Determine the [X, Y] coordinate at the center of the cell enclosing the given text.  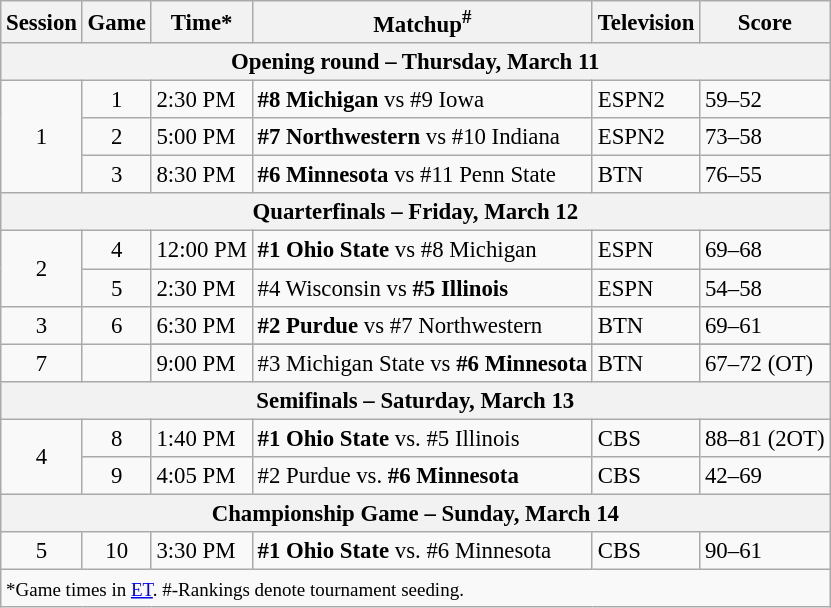
88–81 (2OT) [765, 438]
#3 Michigan State vs #6 Minnesota [422, 363]
73–58 [765, 137]
Championship Game – Sunday, March 14 [416, 513]
#1 Ohio State vs #8 Michigan [422, 250]
#1 Ohio State vs. #6 Minnesota [422, 551]
#8 Michigan vs #9 Iowa [422, 100]
Opening round – Thursday, March 11 [416, 62]
Television [646, 22]
76–55 [765, 175]
8 [116, 438]
Game [116, 22]
9 [116, 476]
Score [765, 22]
#2 Purdue vs #7 Northwestern [422, 325]
Time* [202, 22]
5:00 PM [202, 137]
*Game times in ET. #-Rankings denote tournament seeding. [416, 588]
#1 Ohio State vs. #5 Illinois [422, 438]
3:30 PM [202, 551]
9:00 PM [202, 363]
Session [42, 22]
6:30 PM [202, 325]
4:05 PM [202, 476]
#2 Purdue vs. #6 Minnesota [422, 476]
7 [42, 363]
90–61 [765, 551]
59–52 [765, 100]
1:40 PM [202, 438]
42–69 [765, 476]
#7 Northwestern vs #10 Indiana [422, 137]
69–68 [765, 250]
#6 Minnesota vs #11 Penn State [422, 175]
Quarterfinals – Friday, March 12 [416, 213]
67–72 (OT) [765, 363]
8:30 PM [202, 175]
54–58 [765, 288]
69–61 [765, 325]
Semifinals – Saturday, March 13 [416, 400]
10 [116, 551]
Matchup# [422, 22]
6 [116, 325]
12:00 PM [202, 250]
#4 Wisconsin vs #5 Illinois [422, 288]
